From the cell containing the given text, extract its center point as (x, y) coordinate. 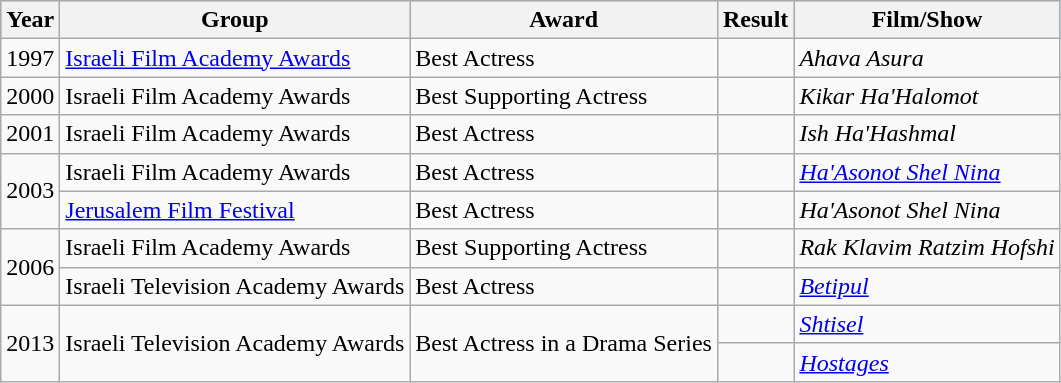
Rak Klavim Ratzim Hofshi (927, 248)
Award (564, 20)
Jerusalem Film Festival (235, 210)
2006 (30, 267)
Betipul (927, 286)
Film/Show (927, 20)
Year (30, 20)
Best Actress in a Drama Series (564, 343)
Shtisel (927, 324)
2001 (30, 134)
Ish Ha'Hashmal (927, 134)
2003 (30, 191)
Ahava Asura (927, 58)
2000 (30, 96)
Hostages (927, 362)
Result (755, 20)
2013 (30, 343)
Kikar Ha'Halomot (927, 96)
Group (235, 20)
1997 (30, 58)
